Pinpoint the cell where the given text exists, returning its [X, Y] midpoint coordinate. 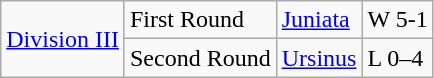
First Round [200, 20]
Second Round [200, 58]
Division III [63, 39]
Juniata [319, 20]
Ursinus [319, 58]
W 5-1 [398, 20]
L 0–4 [398, 58]
